Detect which cell encompasses the target text, then output its (X, Y) center coordinate. 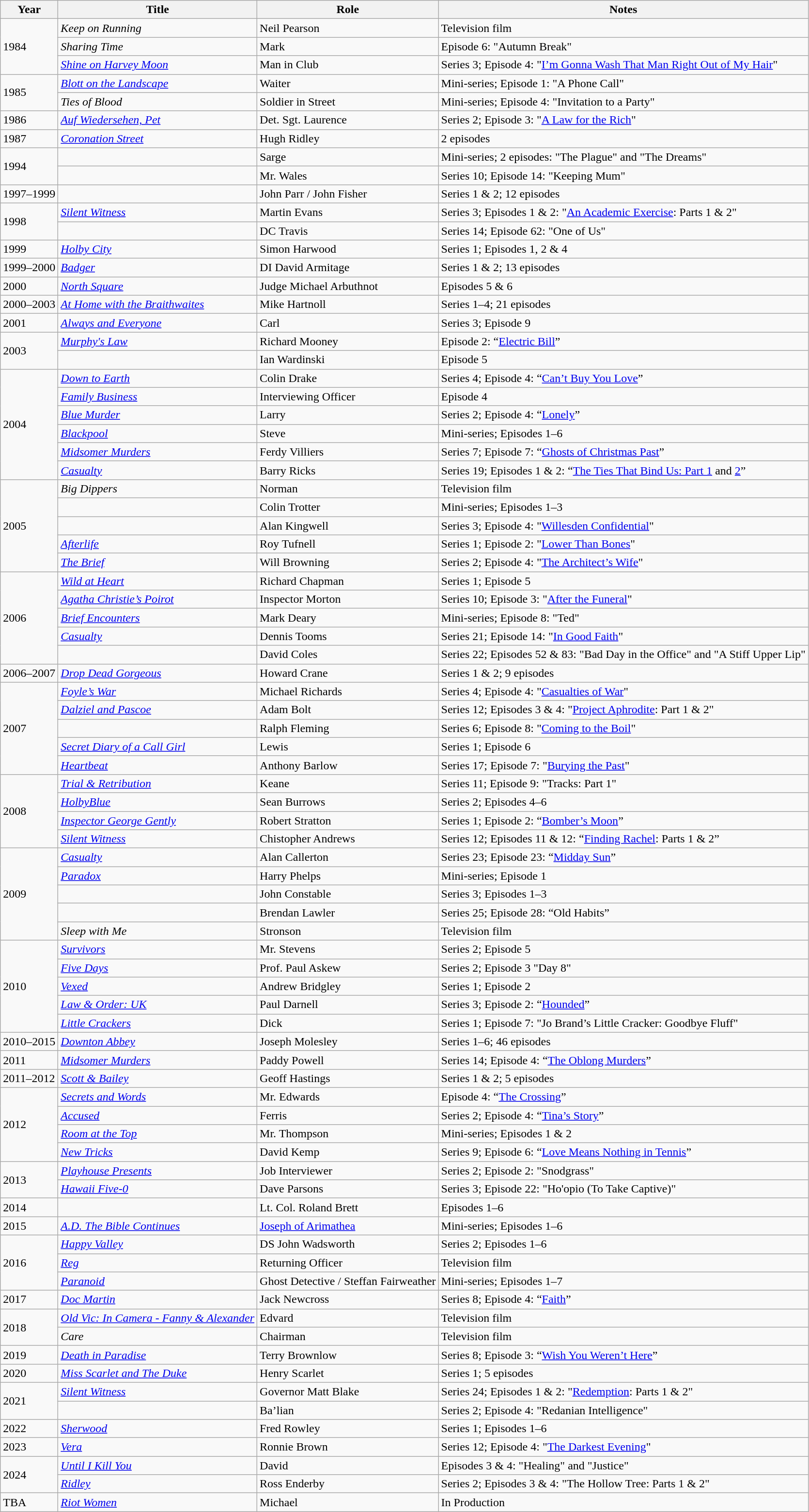
Series 2; Episode 5 (623, 949)
John Parr / John Fisher (348, 194)
Simon Harwood (348, 249)
2011–2012 (29, 1078)
Series 1; Episode 2: “Bomber’s Moon” (623, 821)
Coronation Street (158, 138)
Notes (623, 10)
2000–2003 (29, 305)
Law & Order: UK (158, 1005)
Series 1; 5 episodes (623, 1373)
Series 4; Episode 4: "Casualties of War" (623, 691)
Series 2; Episode 4: "Redanian Intelligence" (623, 1410)
Joseph of Arimathea (348, 1226)
Series 3; Episodes 1 & 2: "An Academic Exercise: Parts 1 & 2" (623, 212)
Series 2; Episodes 1–6 (623, 1244)
Episodes 1–6 (623, 1207)
Series 2; Episodes 3 & 4: "The Hollow Tree: Parts 1 & 2" (623, 1484)
2013 (29, 1180)
Series 25; Episode 28: “Old Habits” (623, 913)
Hugh Ridley (348, 138)
2005 (29, 525)
Series 1 & 2; 13 episodes (623, 268)
Series 2; Episodes 4–6 (623, 802)
Lt. Col. Roland Brett (348, 1207)
Series 2; Episode 3 "Day 8" (623, 968)
Colin Drake (348, 378)
Norman (348, 489)
Episodes 5 & 6 (623, 286)
Series 21; Episode 14: "In Good Faith" (623, 636)
Secret Diary of a Call Girl (158, 747)
Heartbeat (158, 765)
Playhouse Presents (158, 1171)
Series 1–4; 21 episodes (623, 305)
Death in Paradise (158, 1355)
Series 3; Episode 9 (623, 323)
Series 1; Episodes 1, 2 & 4 (623, 249)
Anthony Barlow (348, 765)
2008 (29, 811)
Mark Deary (348, 618)
2021 (29, 1401)
At Home with the Braithwaites (158, 305)
Old Vic: In Camera - Fanny & Alexander (158, 1318)
Down to Earth (158, 378)
Mini-series; Episode 4: "Invitation to a Party" (623, 102)
Blott on the Landscape (158, 83)
Fred Rowley (348, 1429)
2011 (29, 1060)
John Constable (348, 894)
Neil Pearson (348, 28)
1999 (29, 249)
Auf Wiedersehen, Pet (158, 120)
Ridley (158, 1484)
Sean Burrows (348, 802)
Survivors (158, 949)
Doc Martin (158, 1299)
Series 12; Episodes 11 & 12: “Finding Rachel: Parts 1 & 2” (623, 839)
Inspector Morton (348, 599)
In Production (623, 1502)
Series 8; Episode 3: “Wish You Weren’t Here” (623, 1355)
Dave Parsons (348, 1189)
Mini-series; Episode 1: "A Phone Call" (623, 83)
Inspector George Gently (158, 821)
Series 1; Episode 2 (623, 986)
Brief Encounters (158, 618)
1984 (29, 46)
Interviewing Officer (348, 397)
2018 (29, 1327)
2007 (29, 728)
Blackpool (158, 433)
Five Days (158, 968)
Edvard (348, 1318)
Series 23; Episode 23: “Midday Sun” (623, 857)
Lewis (348, 747)
Michael Richards (348, 691)
Series 1–6; 46 episodes (623, 1041)
2009 (29, 894)
2017 (29, 1299)
Will Browning (348, 563)
2022 (29, 1429)
Returning Officer (348, 1263)
Man in Club (348, 65)
Steve (348, 433)
Barry Ricks (348, 470)
Big Dippers (158, 489)
Mini-series; Episodes 1 & 2 (623, 1134)
Mr. Wales (348, 175)
DS John Wadsworth (348, 1244)
DC Travis (348, 231)
Ferris (348, 1115)
Mini-series; 2 episodes: "The Plague" and "The Dreams" (623, 157)
Mr. Thompson (348, 1134)
Holby City (158, 249)
Series 14; Episode 4: “The Oblong Murders” (623, 1060)
Series 4; Episode 4: “Can’t Buy You Love” (623, 378)
Riot Women (158, 1502)
1985 (29, 92)
Det. Sgt. Laurence (348, 120)
Series 1; Episodes 1–6 (623, 1429)
DI David Armitage (348, 268)
2000 (29, 286)
Geoff Hastings (348, 1078)
Wild at Heart (158, 581)
A.D. The Bible Continues (158, 1226)
Job Interviewer (348, 1171)
1998 (29, 221)
Dalziel and Pascoe (158, 710)
Drop Dead Gorgeous (158, 673)
Episodes 3 & 4: "Healing" and "Justice" (623, 1466)
1994 (29, 166)
2006 (29, 618)
Year (29, 10)
2019 (29, 1355)
2020 (29, 1373)
Blue Murder (158, 415)
2001 (29, 323)
Series 17; Episode 7: "Burying the Past" (623, 765)
Badger (158, 268)
David Kemp (348, 1152)
Alan Callerton (348, 857)
Mark (348, 46)
Harry Phelps (348, 876)
David (348, 1466)
Little Crackers (158, 1023)
Ralph Fleming (348, 728)
Series 1 & 2; 9 episodes (623, 673)
Series 2; Episode 4: “Lonely” (623, 415)
Series 1; Episode 2: "Lower Than Bones" (623, 544)
Role (348, 10)
Joseph Molesley (348, 1041)
Episode 4 (623, 397)
Larry (348, 415)
1999–2000 (29, 268)
Prof. Paul Askew (348, 968)
Waiter (348, 83)
Series 3; Episode 4: "Willesden Confidential" (623, 525)
Series 2; Episode 4: “Tina’s Story” (623, 1115)
Hawaii Five-0 (158, 1189)
Paranoid (158, 1281)
Reg (158, 1263)
2003 (29, 351)
Episode 4: “The Crossing” (623, 1097)
Series 3; Episode 2: “Hounded” (623, 1005)
Sherwood (158, 1429)
Ian Wardinski (348, 360)
Episode 2: “Electric Bill” (623, 341)
1987 (29, 138)
Brendan Lawler (348, 913)
Series 12; Episode 4: "The Darkest Evening" (623, 1447)
New Tricks (158, 1152)
Mini-series; Episodes 1–3 (623, 507)
Room at the Top (158, 1134)
2004 (29, 424)
TBA (29, 1502)
Series 10; Episode 3: "After the Funeral" (623, 599)
Sleep with Me (158, 931)
Paradox (158, 876)
Mike Hartnoll (348, 305)
Series 3; Episodes 1–3 (623, 894)
Foyle’s War (158, 691)
Miss Scarlet and The Duke (158, 1373)
Martin Evans (348, 212)
Series 9; Episode 6: “Love Means Nothing in Tennis” (623, 1152)
Carl (348, 323)
Roy Tufnell (348, 544)
Mini-series; Episode 8: "Ted" (623, 618)
Series 3; Episode 22: "Ho'opio (To Take Captive)" (623, 1189)
Happy Valley (158, 1244)
2014 (29, 1207)
The Brief (158, 563)
Agatha Christie’s Poirot (158, 599)
Soldier in Street (348, 102)
Keep on Running (158, 28)
Series 1 & 2; 5 episodes (623, 1078)
Series 10; Episode 14: "Keeping Mum" (623, 175)
Family Business (158, 397)
Scott & Bailey (158, 1078)
Mr. Edwards (348, 1097)
Vexed (158, 986)
Judge Michael Arbuthnot (348, 286)
Vera (158, 1447)
2015 (29, 1226)
Secrets and Words (158, 1097)
Chistopher Andrews (348, 839)
Henry Scarlet (348, 1373)
Ferdy Villiers (348, 452)
2012 (29, 1124)
Ross Enderby (348, 1484)
Series 22; Episodes 52 & 83: "Bad Day in the Office" and "A Stiff Upper Lip" (623, 655)
Terry Brownlow (348, 1355)
2006–2007 (29, 673)
Keane (348, 783)
Dick (348, 1023)
Series 1 & 2; 12 episodes (623, 194)
2016 (29, 1263)
1997–1999 (29, 194)
Mr. Stevens (348, 949)
Series 6; Episode 8: "Coming to the Boil" (623, 728)
Always and Everyone (158, 323)
Series 19; Episodes 1 & 2: “The Ties That Bind Us: Part 1 and 2” (623, 470)
2023 (29, 1447)
Trial & Retribution (158, 783)
Series 1; Episode 5 (623, 581)
Accused (158, 1115)
Howard Crane (348, 673)
Series 2; Episode 2: "Snodgrass" (623, 1171)
Series 14; Episode 62: "One of Us" (623, 231)
Series 2; Episode 3: "A Law for the Rich" (623, 120)
Episode 5 (623, 360)
Colin Trotter (348, 507)
Ba’lian (348, 1410)
Mini-series; Episode 1 (623, 876)
2024 (29, 1475)
Series 11; Episode 9: "Tracks: Part 1" (623, 783)
Stronson (348, 931)
Sharing Time (158, 46)
Series 12; Episodes 3 & 4: "Project Aphrodite: Part 1 & 2" (623, 710)
Downton Abbey (158, 1041)
Series 24; Episodes 1 & 2: "Redemption: Parts 1 & 2" (623, 1391)
Andrew Bridgley (348, 986)
Until I Kill You (158, 1466)
2010–2015 (29, 1041)
Series 1; Episode 6 (623, 747)
Dennis Tooms (348, 636)
Ghost Detective / Steffan Fairweather (348, 1281)
Series 1; Episode 7: "Jo Brand’s Little Cracker: Goodbye Fluff" (623, 1023)
2 episodes (623, 138)
Governor Matt Blake (348, 1391)
Shine on Harvey Moon (158, 65)
HolbyBlue (158, 802)
Series 3; Episode 4: "I’m Gonna Wash That Man Right Out of My Hair" (623, 65)
North Square (158, 286)
Series 8; Episode 4: “Faith” (623, 1299)
Ties of Blood (158, 102)
Jack Newcross (348, 1299)
Paddy Powell (348, 1060)
Ronnie Brown (348, 1447)
Robert Stratton (348, 821)
Alan Kingwell (348, 525)
Title (158, 10)
Michael (348, 1502)
Richard Mooney (348, 341)
Episode 6: "Autumn Break" (623, 46)
Mini-series; Episodes 1–7 (623, 1281)
Series 7; Episode 7: “Ghosts of Christmas Past” (623, 452)
David Coles (348, 655)
1986 (29, 120)
Care (158, 1336)
Adam Bolt (348, 710)
Chairman (348, 1336)
Series 2; Episode 4: "The Architect’s Wife" (623, 563)
Afterlife (158, 544)
2010 (29, 986)
Paul Darnell (348, 1005)
Richard Chapman (348, 581)
Murphy's Law (158, 341)
Sarge (348, 157)
